Pinpoint the cell where the given text exists, returning its [X, Y] midpoint coordinate. 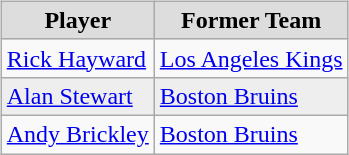
Rick Hayward [78, 58]
Player [78, 20]
Andy Brickley [78, 134]
Los Angeles Kings [251, 58]
Former Team [251, 20]
Alan Stewart [78, 96]
